Output the [x, y] coordinate of the center of the cell containing the given text.  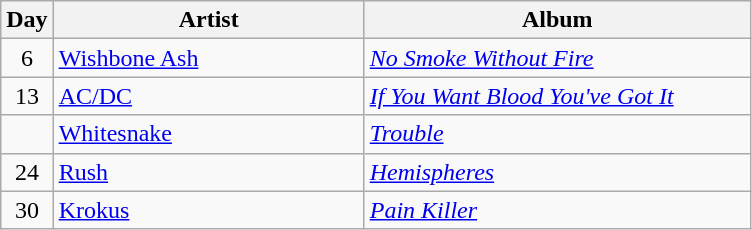
Wishbone Ash [208, 58]
6 [27, 58]
Hemispheres [557, 172]
Pain Killer [557, 210]
Album [557, 20]
AC/DC [208, 96]
If You Want Blood You've Got It [557, 96]
No Smoke Without Fire [557, 58]
Whitesnake [208, 134]
30 [27, 210]
13 [27, 96]
24 [27, 172]
Krokus [208, 210]
Artist [208, 20]
Day [27, 20]
Trouble [557, 134]
Rush [208, 172]
